Locate the cell with the specified text and output its (X, Y) center coordinate. 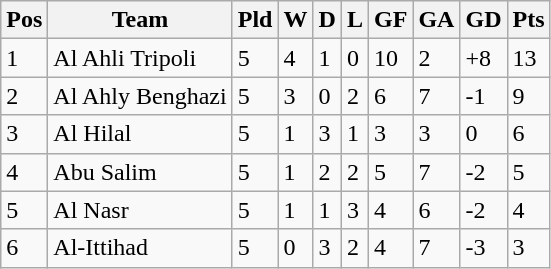
Al Nasr (140, 210)
Pts (528, 20)
L (354, 20)
9 (528, 96)
Pos (24, 20)
GF (390, 20)
Al Ahli Tripoli (140, 58)
Al Hilal (140, 134)
D (327, 20)
-1 (484, 96)
Team (140, 20)
Pld (255, 20)
GA (436, 20)
+8 (484, 58)
Al Ahly Benghazi (140, 96)
Abu Salim (140, 172)
GD (484, 20)
10 (390, 58)
13 (528, 58)
Al-Ittihad (140, 248)
-3 (484, 248)
W (296, 20)
